For the text-containing cell, return its midpoint in (X, Y) coordinate format. 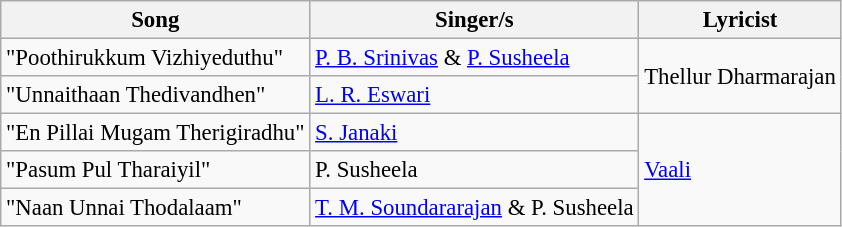
"Poothirukkum Vizhiyeduthu" (156, 58)
T. M. Soundararajan & P. Susheela (474, 208)
L. R. Eswari (474, 95)
"Unnaithaan Thedivandhen" (156, 95)
P. B. Srinivas & P. Susheela (474, 58)
"Pasum Pul Tharaiyil" (156, 170)
P. Susheela (474, 170)
S. Janaki (474, 133)
"En Pillai Mugam Therigiradhu" (156, 133)
Vaali (740, 170)
Song (156, 20)
Lyricist (740, 20)
"Naan Unnai Thodalaam" (156, 208)
Thellur Dharmarajan (740, 76)
Singer/s (474, 20)
